Scan for the cell matching the given text and deliver its [X, Y] coordinate at center. 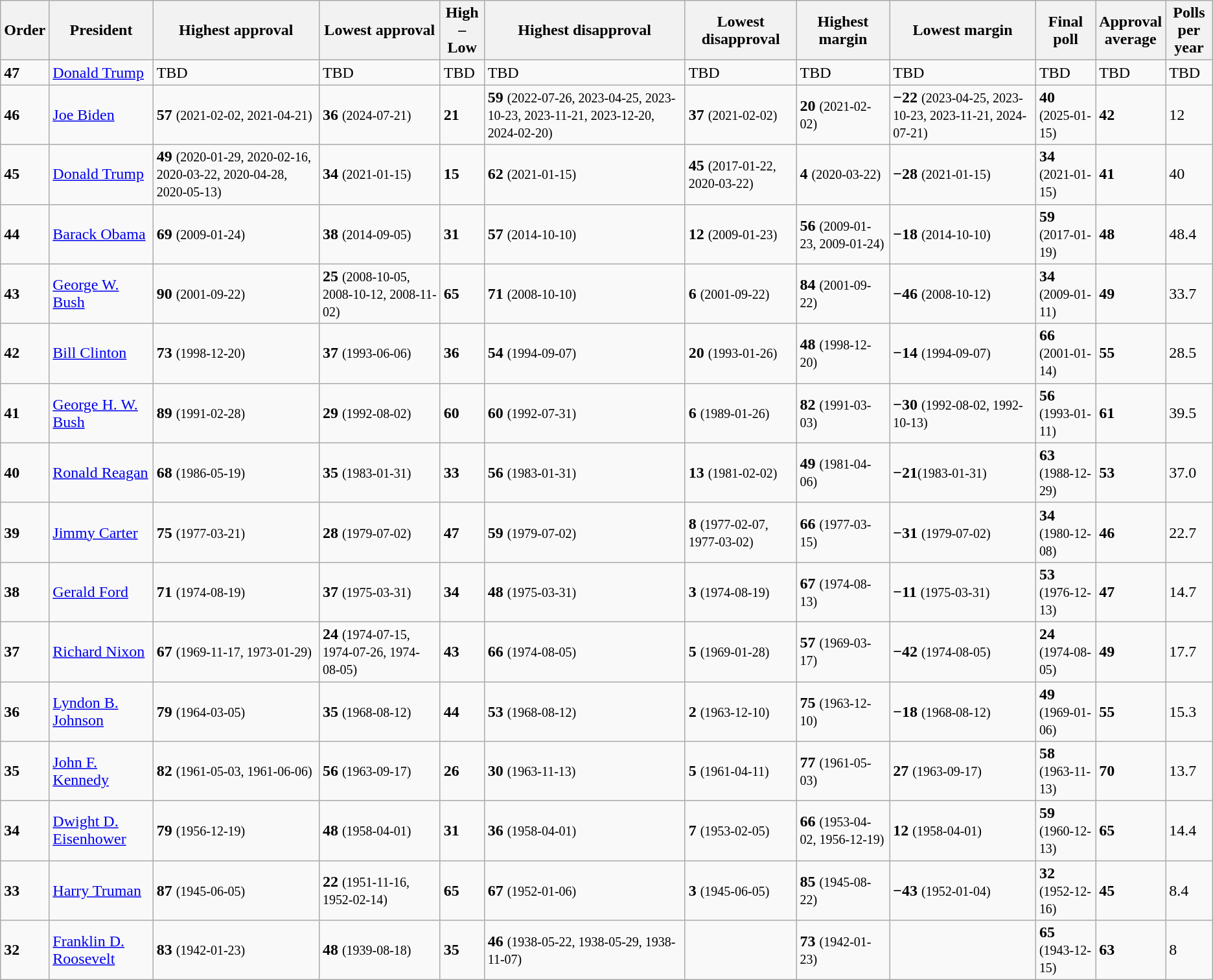
High –Low [462, 30]
65 (1943-12-15) [1065, 950]
59 (2022-07-26, 2023-04-25, 2023-10-23, 2023-11-21, 2023-12-20, 2024-02-20) [584, 115]
82 (1991-03-03) [843, 413]
40 (2025-01-15) [1065, 115]
12 (1958-04-01) [963, 831]
30 (1963-11-13) [584, 771]
−42 (1974-08-05) [963, 651]
83 (1942-01-23) [236, 950]
3 (1974-08-19) [741, 592]
59 (2017-01-19) [1065, 234]
George H. W. Bush [101, 413]
84 (2001-09-22) [843, 294]
Lowest margin [963, 30]
66 (1953-04-02, 1956-12-19) [843, 831]
−18 (2014-10-10) [963, 234]
Jimmy Carter [101, 532]
36 (2024-07-21) [380, 115]
28 (1979-07-02) [380, 532]
14.4 [1190, 831]
61 [1131, 413]
67 (1952-01-06) [584, 891]
62 (2021-01-15) [584, 174]
Pollsper year [1190, 30]
57 (1969-03-17) [843, 651]
27 (1963-09-17) [963, 771]
69 (2009-01-24) [236, 234]
57 (2021-02-02, 2021-04-21) [236, 115]
21 [462, 115]
Highest approval [236, 30]
87 (1945-06-05) [236, 891]
17.7 [1190, 651]
70 [1131, 771]
37 [25, 651]
28.5 [1190, 353]
6 (2001-09-22) [741, 294]
−43 (1952-01-04) [963, 891]
49 (1981-04-06) [843, 472]
67 (1974-08-13) [843, 592]
4 (2020-03-22) [843, 174]
60 (1992-07-31) [584, 413]
12 [1190, 115]
79 (1964-03-05) [236, 712]
−14 (1994-09-07) [963, 353]
−28 (2021-01-15) [963, 174]
48 (1939-08-18) [380, 950]
79 (1956-12-19) [236, 831]
77 (1961-05-03) [843, 771]
President [101, 30]
48 [1131, 234]
Barack Obama [101, 234]
37 (1993-06-06) [380, 353]
48.4 [1190, 234]
63 (1988-12-29) [1065, 472]
71 (2008-10-10) [584, 294]
63 [1131, 950]
8.4 [1190, 891]
56 (1993-01-11) [1065, 413]
49 (2020-01-29, 2020-02-16, 2020-03-22, 2020-04-28, 2020-05-13) [236, 174]
14.7 [1190, 592]
13.7 [1190, 771]
22 (1951-11-16, 1952-02-14) [380, 891]
5 (1969-01-28) [741, 651]
−46 (2008-10-12) [963, 294]
66 (1977-03-15) [843, 532]
75 (1963-12-10) [843, 712]
34 (2009-01-11) [1065, 294]
73 (1998-12-20) [236, 353]
2 (1963-12-10) [741, 712]
24 (1974-08-05) [1065, 651]
Dwight D. Eisenhower [101, 831]
37.0 [1190, 472]
Lowest disapproval [741, 30]
25 (2008-10-05, 2008-10-12, 2008-11-02) [380, 294]
Lyndon B. Johnson [101, 712]
89 (1991-02-28) [236, 413]
26 [462, 771]
13 (1981-02-02) [741, 472]
Joe Biden [101, 115]
−18 (1968-08-12) [963, 712]
Highest disapproval [584, 30]
39.5 [1190, 413]
73 (1942-01-23) [843, 950]
20 (1993-01-26) [741, 353]
32 [25, 950]
Lowest approval [380, 30]
Approvalaverage [1131, 30]
Final poll [1065, 30]
−31 (1979-07-02) [963, 532]
60 [462, 413]
56 (1963-09-17) [380, 771]
48 (1958-04-01) [380, 831]
22.7 [1190, 532]
6 (1989-01-26) [741, 413]
46 (1938-05-22, 1938-05-29, 1938-11-07) [584, 950]
−11 (1975-03-31) [963, 592]
7 (1953-02-05) [741, 831]
Harry Truman [101, 891]
82 (1961-05-03, 1961-06-06) [236, 771]
12 (2009-01-23) [741, 234]
48 (1975-03-31) [584, 592]
67 (1969-11-17, 1973-01-29) [236, 651]
24 (1974-07-15, 1974-07-26, 1974-08-05) [380, 651]
39 [25, 532]
Order [25, 30]
56 (1983-01-31) [584, 472]
48 (1998-12-20) [843, 353]
37 (1975-03-31) [380, 592]
85 (1945-08-22) [843, 891]
−22 (2023-04-25, 2023-10-23, 2023-11-21, 2024-07-21) [963, 115]
59 (1979-07-02) [584, 532]
53 [1131, 472]
Highest margin [843, 30]
75 (1977-03-21) [236, 532]
Ronald Reagan [101, 472]
Gerald Ford [101, 592]
34 (1980-12-08) [1065, 532]
8 [1190, 950]
5 (1961-04-11) [741, 771]
George W. Bush [101, 294]
58 (1963-11-13) [1065, 771]
49 (1969-01-06) [1065, 712]
Franklin D. Roosevelt [101, 950]
68 (1986-05-19) [236, 472]
−30 (1992-08-02, 1992-10-13) [963, 413]
53 (1976-12-13) [1065, 592]
54 (1994-09-07) [584, 353]
38 (2014-09-05) [380, 234]
66 (2001-01-14) [1065, 353]
56 (2009-01-23, 2009-01-24) [843, 234]
−21(1983-01-31) [963, 472]
15 [462, 174]
66 (1974-08-05) [584, 651]
35 (1968-08-12) [380, 712]
33.7 [1190, 294]
53 (1968-08-12) [584, 712]
8 (1977-02-07, 1977-03-02) [741, 532]
29 (1992-08-02) [380, 413]
3 (1945-06-05) [741, 891]
John F. Kennedy [101, 771]
20 (2021-02-02) [843, 115]
15.3 [1190, 712]
37 (2021-02-02) [741, 115]
32 (1952-12-16) [1065, 891]
Bill Clinton [101, 353]
38 [25, 592]
35 (1983-01-31) [380, 472]
57 (2014-10-10) [584, 234]
90 (2001-09-22) [236, 294]
59 (1960-12-13) [1065, 831]
Richard Nixon [101, 651]
45 (2017-01-22, 2020-03-22) [741, 174]
36 (1958-04-01) [584, 831]
71 (1974-08-19) [236, 592]
